Identify which cell holds the provided text, then report its [x, y] central coordinate. 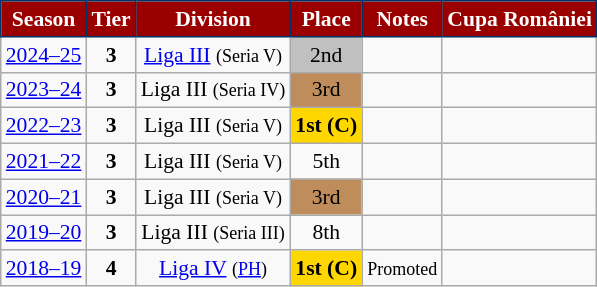
2021–22 [44, 162]
Notes [402, 19]
Season [44, 19]
Liga III (Seria III) [214, 233]
Promoted [402, 269]
2018–19 [44, 269]
Place [326, 19]
8th [326, 233]
2020–21 [44, 197]
Liga III (Seria IV) [214, 90]
2019–20 [44, 233]
Tier [110, 19]
Division [214, 19]
Cupa României [520, 19]
Liga IV (PH) [214, 269]
5th [326, 162]
2022–23 [44, 126]
2nd [326, 55]
2024–25 [44, 55]
4 [110, 269]
2023–24 [44, 90]
